Detect which cell encompasses the target text, then output its [x, y] center coordinate. 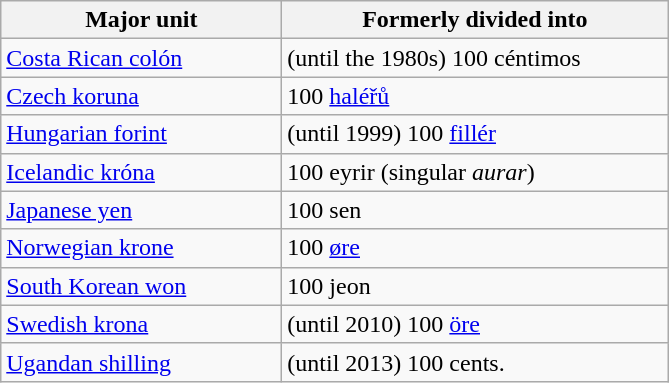
100 sen [475, 210]
(until 2013) 100 cents. [475, 362]
Icelandic króna [142, 172]
Major unit [142, 20]
Hungarian forint [142, 134]
Costa Rican colón [142, 58]
Japanese yen [142, 210]
100 haléřů [475, 96]
100 jeon [475, 286]
Ugandan shilling [142, 362]
Formerly divided into [475, 20]
(until the 1980s) 100 céntimos [475, 58]
100 eyrir (singular aurar) [475, 172]
Norwegian krone [142, 248]
100 øre [475, 248]
South Korean won [142, 286]
Swedish krona [142, 324]
(until 1999) 100 fillér [475, 134]
(until 2010) 100 öre [475, 324]
Czech koruna [142, 96]
